Return the (x, y) coordinate for the center point of the cell that contains the specified text.  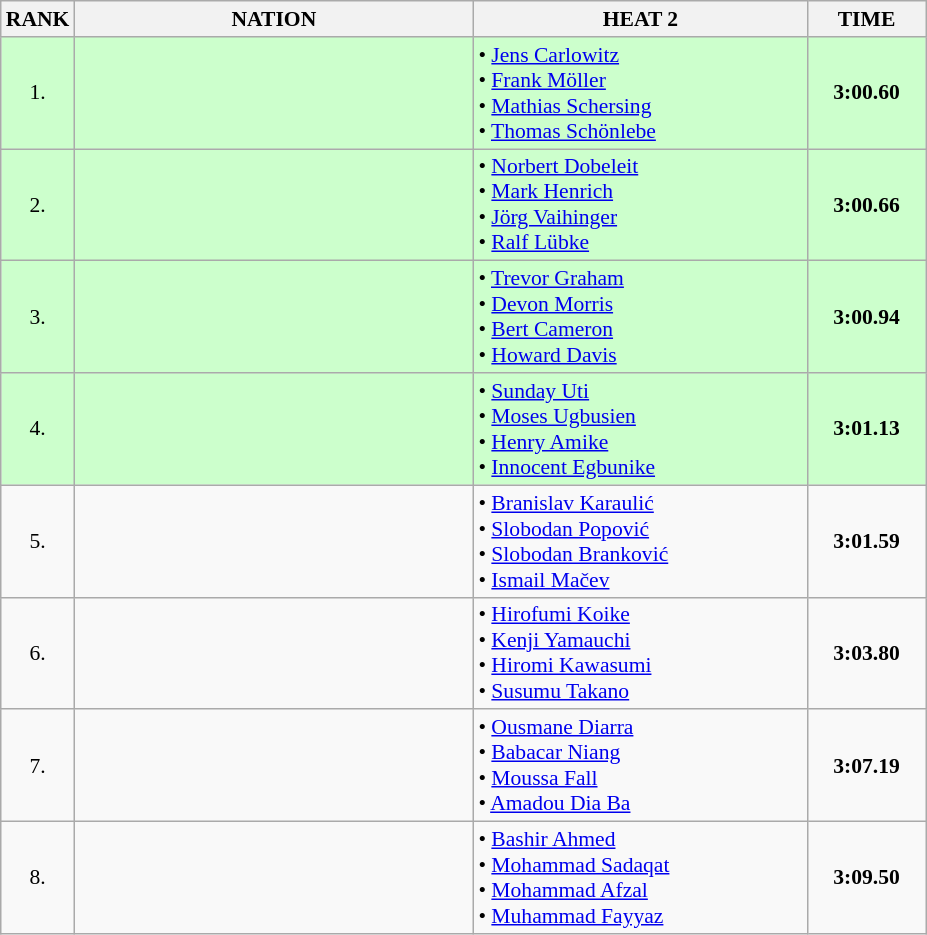
7. (38, 766)
3:01.59 (866, 541)
3:07.19 (866, 766)
NATION (274, 19)
• Hirofumi Koike• Kenji Yamauchi• Hiromi Kawasumi• Susumu Takano (640, 653)
6. (38, 653)
RANK (38, 19)
5. (38, 541)
8. (38, 878)
3:03.80 (866, 653)
3:00.94 (866, 317)
TIME (866, 19)
2. (38, 205)
• Sunday Uti• Moses Ugbusien• Henry Amike• Innocent Egbunike (640, 429)
• Branislav Karaulić• Slobodan Popović• Slobodan Branković• Ismail Mačev (640, 541)
• Norbert Dobeleit• Mark Henrich• Jörg Vaihinger• Ralf Lübke (640, 205)
3:09.50 (866, 878)
• Jens Carlowitz• Frank Möller• Mathias Schersing• Thomas Schönlebe (640, 93)
• Ousmane Diarra• Babacar Niang• Moussa Fall• Amadou Dia Ba (640, 766)
3:00.66 (866, 205)
4. (38, 429)
• Trevor Graham• Devon Morris• Bert Cameron• Howard Davis (640, 317)
HEAT 2 (640, 19)
3:00.60 (866, 93)
3. (38, 317)
• Bashir Ahmed• Mohammad Sadaqat• Mohammad Afzal• Muhammad Fayyaz (640, 878)
3:01.13 (866, 429)
1. (38, 93)
